Identify which cell holds the provided text, then report its [X, Y] central coordinate. 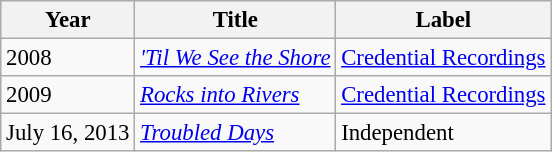
Title [236, 20]
2009 [68, 95]
Rocks into Rivers [236, 95]
2008 [68, 58]
Troubled Days [236, 133]
Year [68, 20]
Independent [444, 133]
Label [444, 20]
'Til We See the Shore [236, 58]
July 16, 2013 [68, 133]
